Extract the [X, Y] coordinate from the center of the cell holding the provided text.  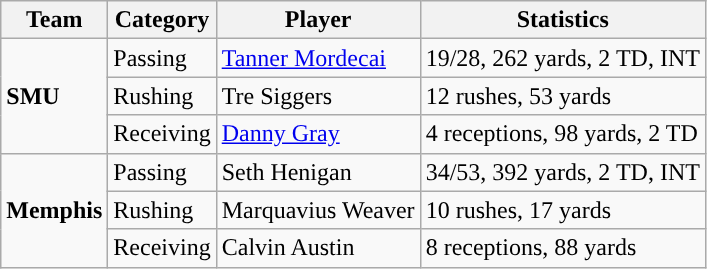
Marquavius Weaver [318, 210]
4 receptions, 98 yards, 2 TD [562, 134]
10 rushes, 17 yards [562, 210]
Category [162, 20]
Danny Gray [318, 134]
Team [54, 20]
Calvin Austin [318, 248]
Memphis [54, 210]
34/53, 392 yards, 2 TD, INT [562, 172]
19/28, 262 yards, 2 TD, INT [562, 58]
8 receptions, 88 yards [562, 248]
Statistics [562, 20]
Player [318, 20]
12 rushes, 53 yards [562, 96]
Seth Henigan [318, 172]
SMU [54, 96]
Tanner Mordecai [318, 58]
Tre Siggers [318, 96]
